Return (x, y) of the center of cell containing provided text 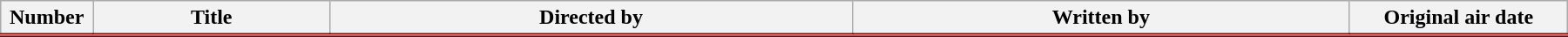
Number (47, 18)
Title (211, 18)
Directed by (591, 18)
Written by (1101, 18)
Original air date (1458, 18)
